Find where the given text appears and provide that cell's center as (x, y) coordinate. 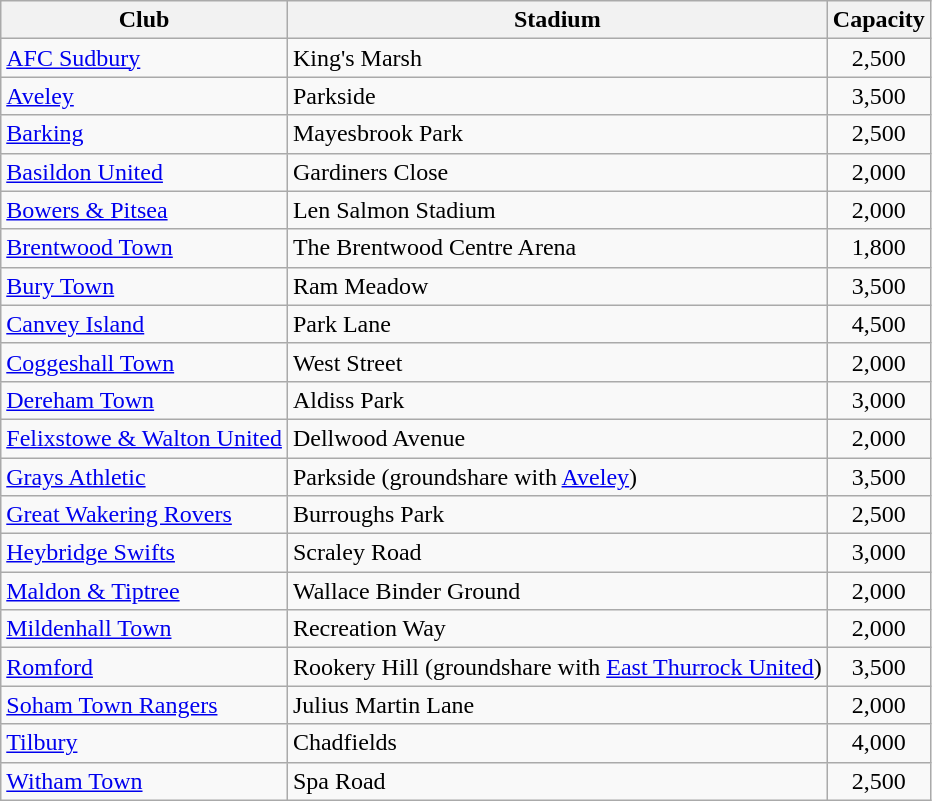
Tilbury (144, 743)
Aveley (144, 96)
Stadium (557, 20)
Bowers & Pitsea (144, 210)
Heybridge Swifts (144, 553)
Felixstowe & Walton United (144, 438)
Parkside (557, 96)
Coggeshall Town (144, 362)
Spa Road (557, 781)
Wallace Binder Ground (557, 591)
4,500 (878, 324)
Mayesbrook Park (557, 134)
Witham Town (144, 781)
Burroughs Park (557, 515)
Soham Town Rangers (144, 705)
Capacity (878, 20)
King's Marsh (557, 58)
Dellwood Avenue (557, 438)
Brentwood Town (144, 248)
Canvey Island (144, 324)
Maldon & Tiptree (144, 591)
4,000 (878, 743)
Chadfields (557, 743)
Grays Athletic (144, 477)
Rookery Hill (groundshare with East Thurrock United) (557, 667)
Dereham Town (144, 400)
Basildon United (144, 172)
Ram Meadow (557, 286)
Club (144, 20)
Aldiss Park (557, 400)
AFC Sudbury (144, 58)
West Street (557, 362)
Gardiners Close (557, 172)
Julius Martin Lane (557, 705)
Parkside (groundshare with Aveley) (557, 477)
Scraley Road (557, 553)
Park Lane (557, 324)
Barking (144, 134)
Recreation Way (557, 629)
Len Salmon Stadium (557, 210)
1,800 (878, 248)
Romford (144, 667)
The Brentwood Centre Arena (557, 248)
Bury Town (144, 286)
Mildenhall Town (144, 629)
Great Wakering Rovers (144, 515)
